Provide the [X, Y] coordinate of the cell's center where the given text is located.  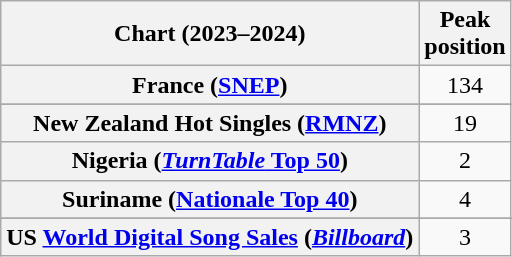
3 [465, 237]
Peakposition [465, 34]
Chart (2023–2024) [210, 34]
4 [465, 199]
New Zealand Hot Singles (RMNZ) [210, 123]
19 [465, 123]
2 [465, 161]
France (SNEP) [210, 85]
US World Digital Song Sales (Billboard) [210, 237]
134 [465, 85]
Nigeria (TurnTable Top 50) [210, 161]
Suriname (Nationale Top 40) [210, 199]
